Extract the [X, Y] coordinate from the center of the cell holding the provided text.  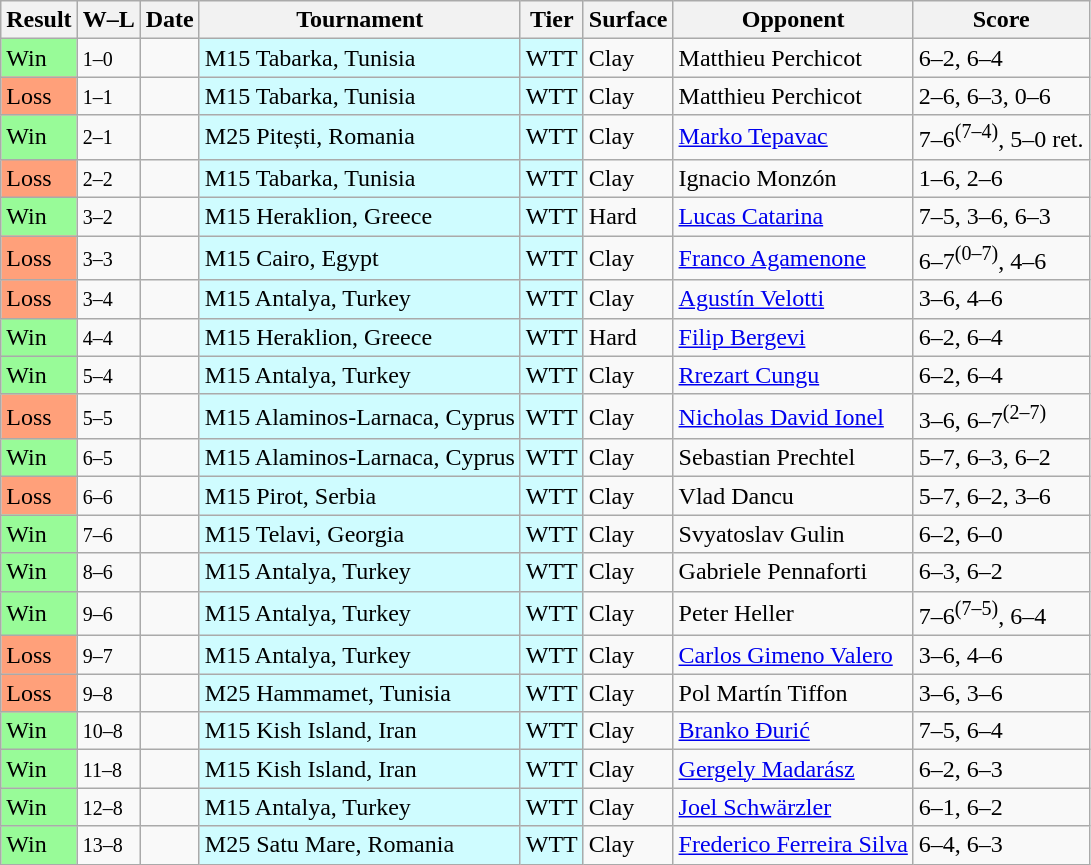
Score [1001, 20]
M15 Cairo, Egypt [360, 258]
10–8 [108, 731]
Tier [552, 20]
Agustín Velotti [793, 299]
M25 Hammamet, Tunisia [360, 693]
Opponent [793, 20]
13–8 [108, 845]
Result [39, 20]
2–1 [108, 138]
2–2 [108, 178]
7–6 [108, 534]
Nicholas David Ionel [793, 416]
12–8 [108, 807]
Carlos Gimeno Valero [793, 655]
5–7, 6–3, 6–2 [1001, 458]
7–6(7–4), 5–0 ret. [1001, 138]
1–0 [108, 58]
Svyatoslav Gulin [793, 534]
Gergely Madarász [793, 769]
Pol Martín Tiffon [793, 693]
M25 Satu Mare, Romania [360, 845]
Date [170, 20]
4–4 [108, 337]
1–6, 2–6 [1001, 178]
Joel Schwärzler [793, 807]
Surface [628, 20]
6–4, 6–3 [1001, 845]
9–8 [108, 693]
3–6, 3–6 [1001, 693]
W–L [108, 20]
5–5 [108, 416]
9–6 [108, 614]
2–6, 6–3, 0–6 [1001, 96]
7–6(7–5), 6–4 [1001, 614]
Branko Đurić [793, 731]
6–2, 6–3 [1001, 769]
6–3, 6–2 [1001, 572]
1–1 [108, 96]
Ignacio Monzón [793, 178]
5–4 [108, 375]
Lucas Catarina [793, 217]
6–5 [108, 458]
Frederico Ferreira Silva [793, 845]
M25 Pitești, Romania [360, 138]
M15 Telavi, Georgia [360, 534]
M15 Pirot, Serbia [360, 496]
Vlad Dancu [793, 496]
5–7, 6–2, 3–6 [1001, 496]
Tournament [360, 20]
Rrezart Cungu [793, 375]
3–4 [108, 299]
Filip Bergevi [793, 337]
Peter Heller [793, 614]
7–5, 6–4 [1001, 731]
Franco Agamenone [793, 258]
3–6, 6–7(2–7) [1001, 416]
6–2, 6–0 [1001, 534]
Marko Tepavac [793, 138]
11–8 [108, 769]
Gabriele Pennaforti [793, 572]
3–3 [108, 258]
Sebastian Prechtel [793, 458]
7–5, 3–6, 6–3 [1001, 217]
6–6 [108, 496]
3–2 [108, 217]
6–7(0–7), 4–6 [1001, 258]
8–6 [108, 572]
9–7 [108, 655]
6–1, 6–2 [1001, 807]
